Return the (x, y) coordinate for the center point of the cell that contains the specified text.  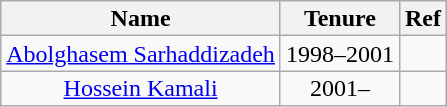
Hossein Kamali (141, 88)
Name (141, 18)
2001– (340, 88)
Ref (422, 18)
Abolghasem Sarhaddizadeh (141, 54)
Tenure (340, 18)
1998–2001 (340, 54)
